Return the (X, Y) coordinate for the center point of the cell that contains the specified text.  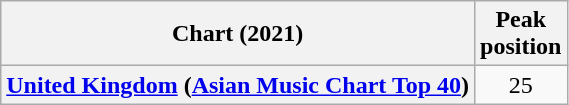
United Kingdom (Asian Music Chart Top 40) (238, 85)
Peakposition (521, 34)
Chart (2021) (238, 34)
25 (521, 85)
